Locate the cell with the specified text and output its [x, y] center coordinate. 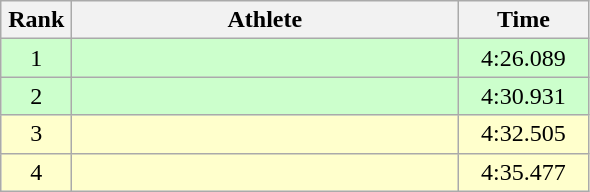
2 [36, 96]
4:26.089 [524, 58]
1 [36, 58]
4:35.477 [524, 172]
4 [36, 172]
Athlete [265, 20]
Rank [36, 20]
3 [36, 134]
Time [524, 20]
4:32.505 [524, 134]
4:30.931 [524, 96]
